Return the [X, Y] coordinate for the center point of the cell that contains the specified text.  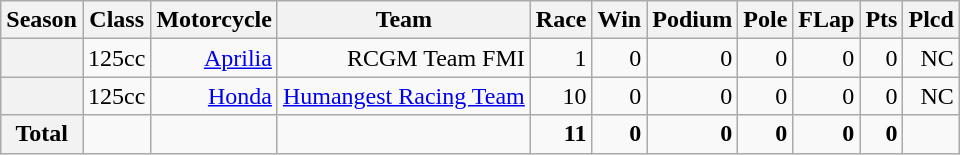
10 [561, 96]
Humangest Racing Team [404, 96]
Class [116, 20]
Plcd [931, 20]
1 [561, 58]
Honda [214, 96]
11 [561, 134]
Podium [692, 20]
Season [42, 20]
Aprilia [214, 58]
Team [404, 20]
Pole [766, 20]
Pts [882, 20]
Total [42, 134]
RCGM Team FMI [404, 58]
Race [561, 20]
Motorcycle [214, 20]
Win [620, 20]
FLap [826, 20]
